Return the [X, Y] coordinate for the center point of the cell that contains the specified text.  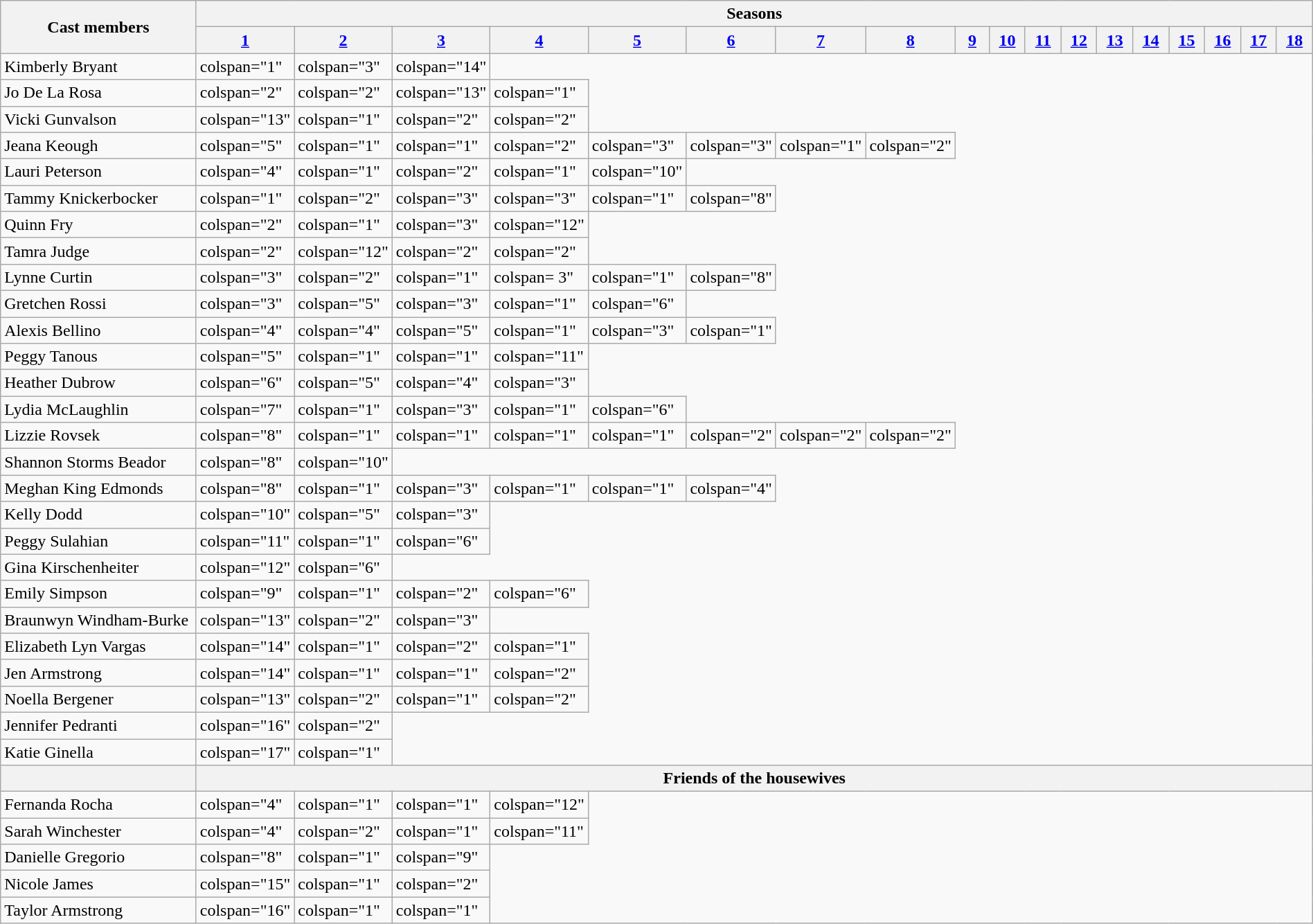
4 [539, 40]
Lizzie Rovsek [98, 436]
5 [637, 40]
Kelly Dodd [98, 515]
Katie Ginella [98, 752]
Tammy Knickerbocker [98, 198]
Shannon Storms Beador [98, 462]
Heather Dubrow [98, 383]
17 [1258, 40]
Alexis Bellino [98, 330]
Jeana Keough [98, 145]
18 [1294, 40]
12 [1079, 40]
Gretchen Rossi [98, 303]
Meghan King Edmonds [98, 488]
Cast members [98, 27]
colspan= 3" [539, 277]
Sarah Winchester [98, 831]
Kimberly Bryant [98, 66]
15 [1187, 40]
Friends of the housewives [754, 779]
colspan="17" [245, 752]
Lauri Peterson [98, 172]
Braunwyn Windham-Burke [98, 620]
1 [245, 40]
9 [972, 40]
Jo De La Rosa [98, 93]
Danielle Gregorio [98, 858]
colspan="15" [245, 884]
2 [343, 40]
Lynne Curtin [98, 277]
6 [731, 40]
Jen Armstrong [98, 673]
3 [441, 40]
Nicole James [98, 884]
Tamra Judge [98, 251]
Vicki Gunvalson [98, 119]
7 [821, 40]
Seasons [754, 14]
colspan="7" [245, 409]
Quinn Fry [98, 224]
Elizabeth Lyn Vargas [98, 646]
Taylor Armstrong [98, 910]
Gina Kirschenheiter [98, 567]
Peggy Tanous [98, 357]
Emily Simpson [98, 594]
Lydia McLaughlin [98, 409]
14 [1151, 40]
10 [1008, 40]
11 [1043, 40]
Noella Bergener [98, 699]
Fernanda Rocha [98, 805]
13 [1115, 40]
16 [1222, 40]
8 [911, 40]
Peggy Sulahian [98, 541]
Jennifer Pedranti [98, 725]
